Output the [X, Y] coordinate of the center of the cell containing the given text.  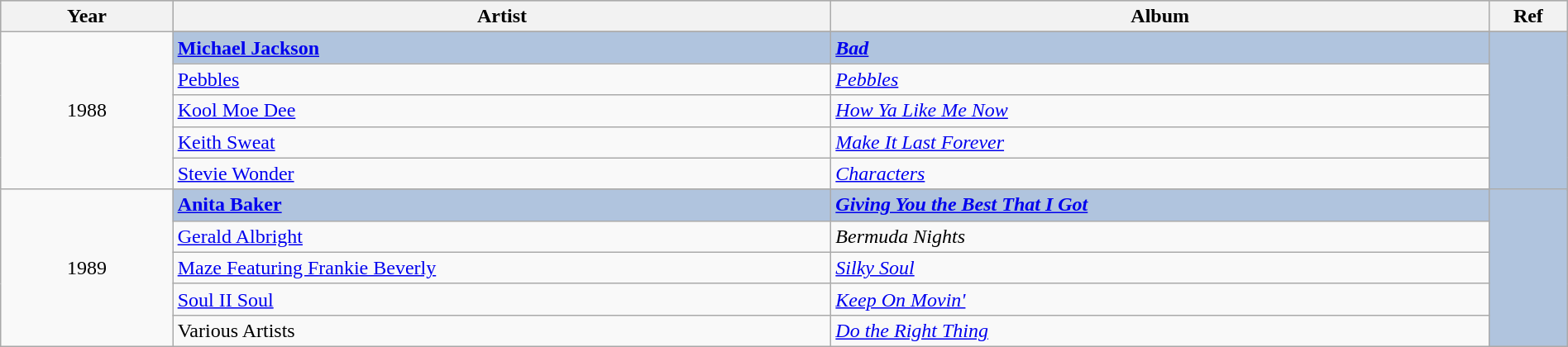
Do the Right Thing [1160, 330]
Giving You the Best That I Got [1160, 205]
1989 [87, 268]
Year [87, 17]
Soul II Soul [502, 299]
Ref [1528, 17]
Various Artists [502, 330]
Maze Featuring Frankie Beverly [502, 268]
Keith Sweat [502, 142]
How Ya Like Me Now [1160, 111]
Kool Moe Dee [502, 111]
Bad [1160, 48]
Artist [502, 17]
Stevie Wonder [502, 173]
Keep On Movin' [1160, 299]
Make It Last Forever [1160, 142]
Anita Baker [502, 205]
Michael Jackson [502, 48]
Bermuda Nights [1160, 236]
Characters [1160, 173]
Silky Soul [1160, 268]
1988 [87, 111]
Album [1160, 17]
Gerald Albright [502, 236]
